Provide the (x, y) coordinate of the cell's center where the given text is located.  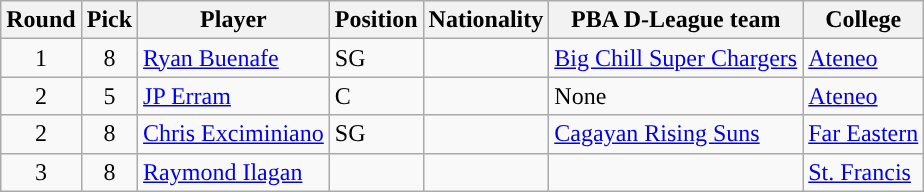
Big Chill Super Chargers (676, 58)
Nationality (486, 20)
Round (41, 20)
1 (41, 58)
3 (41, 172)
PBA D-League team (676, 20)
Far Eastern (864, 134)
College (864, 20)
5 (109, 96)
JP Erram (234, 96)
Cagayan Rising Suns (676, 134)
Ryan Buenafe (234, 58)
C (376, 96)
None (676, 96)
St. Francis (864, 172)
Pick (109, 20)
Player (234, 20)
Chris Exciminiano (234, 134)
Raymond Ilagan (234, 172)
Position (376, 20)
